Identify which cell holds the provided text, then report its (X, Y) central coordinate. 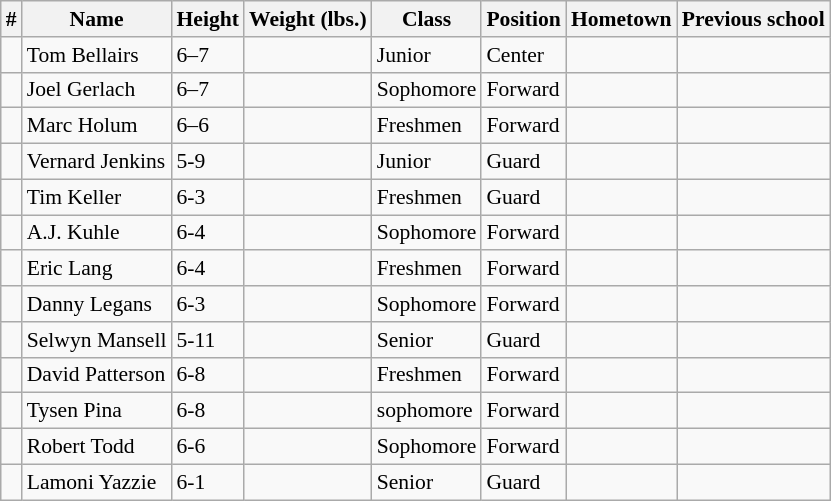
6-6 (208, 447)
Name (97, 19)
Tysen Pina (97, 411)
Eric Lang (97, 269)
5-11 (208, 340)
5-9 (208, 162)
Vernard Jenkins (97, 162)
Height (208, 19)
Class (427, 19)
Danny Legans (97, 304)
Weight (lbs.) (308, 19)
Center (523, 55)
David Patterson (97, 375)
Tim Keller (97, 197)
6–6 (208, 126)
Lamoni Yazzie (97, 482)
6-1 (208, 482)
Joel Gerlach (97, 90)
Previous school (754, 19)
Marc Holum (97, 126)
A.J. Kuhle (97, 233)
sophomore (427, 411)
Tom Bellairs (97, 55)
Selwyn Mansell (97, 340)
# (12, 19)
Robert Todd (97, 447)
Hometown (622, 19)
Position (523, 19)
